For the text-containing cell, return its midpoint in [X, Y] coordinate format. 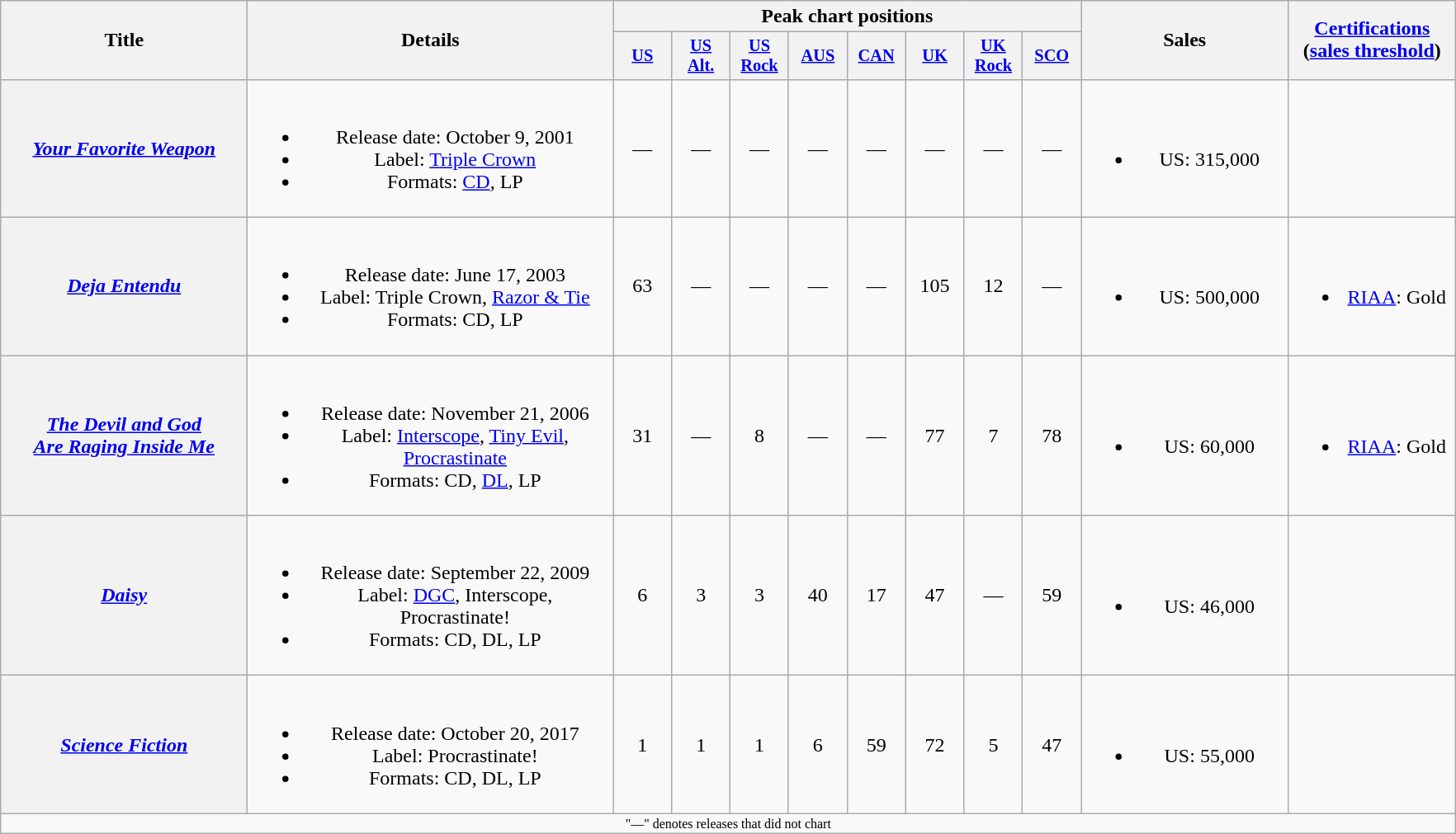
US: 60,000 [1185, 436]
US: 46,000 [1185, 596]
72 [934, 744]
US: 315,000 [1185, 148]
The Devil and GodAre Raging Inside Me [124, 436]
US: 55,000 [1185, 744]
Release date: June 17, 2003Label: Triple Crown, Razor & TieFormats: CD, LP [431, 287]
SCO [1052, 56]
Daisy [124, 596]
UK [934, 56]
Release date: October 9, 2001Label: Triple CrownFormats: CD, LP [431, 148]
Sales [1185, 40]
31 [642, 436]
Title [124, 40]
77 [934, 436]
7 [994, 436]
8 [759, 436]
Peak chart positions [847, 16]
Release date: November 21, 2006Label: Interscope, Tiny Evil, ProcrastinateFormats: CD, DL, LP [431, 436]
Release date: October 20, 2017Label: Procrastinate!Formats: CD, DL, LP [431, 744]
CAN [877, 56]
AUS [817, 56]
105 [934, 287]
UKRock [994, 56]
US: 500,000 [1185, 287]
63 [642, 287]
Certifications(sales threshold) [1372, 40]
Science Fiction [124, 744]
17 [877, 596]
USRock [759, 56]
Release date: September 22, 2009Label: DGC, Interscope, Procrastinate!Formats: CD, DL, LP [431, 596]
78 [1052, 436]
40 [817, 596]
US [642, 56]
Your Favorite Weapon [124, 148]
12 [994, 287]
Details [431, 40]
"—" denotes releases that did not chart [728, 823]
USAlt. [702, 56]
5 [994, 744]
Deja Entendu [124, 287]
